Return the (x, y) coordinate for the center point of the cell that contains the specified text.  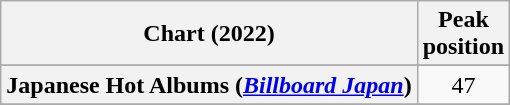
Peakposition (463, 34)
Chart (2022) (209, 34)
47 (463, 85)
Japanese Hot Albums (Billboard Japan) (209, 85)
